Search for the cell housing the specified text and yield its [x, y] center coordinate. 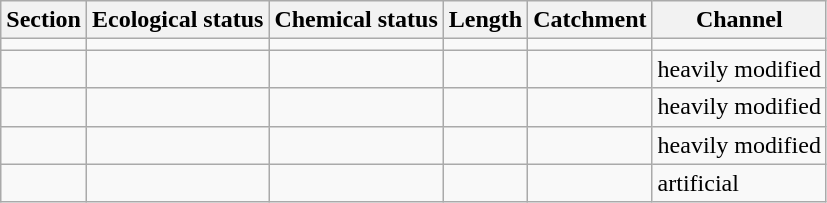
Length [485, 20]
Chemical status [356, 20]
Channel [739, 20]
artificial [739, 183]
Section [44, 20]
Catchment [590, 20]
Ecological status [177, 20]
